Detect which cell encompasses the target text, then output its (X, Y) center coordinate. 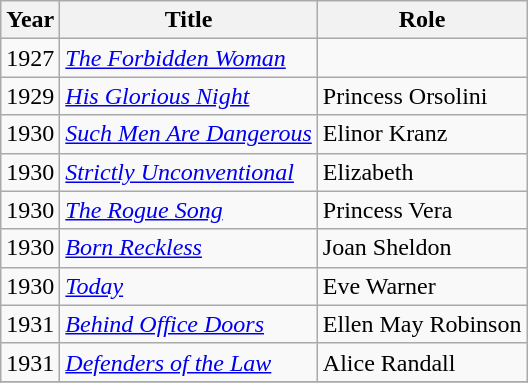
His Glorious Night (188, 96)
Alice Randall (422, 362)
Today (188, 286)
Such Men Are Dangerous (188, 134)
Defenders of the Law (188, 362)
1927 (30, 58)
Strictly Unconventional (188, 172)
Ellen May Robinson (422, 324)
Born Reckless (188, 248)
Eve Warner (422, 286)
1929 (30, 96)
Behind Office Doors (188, 324)
Princess Vera (422, 210)
Princess Orsolini (422, 96)
Title (188, 20)
The Rogue Song (188, 210)
The Forbidden Woman (188, 58)
Elinor Kranz (422, 134)
Year (30, 20)
Joan Sheldon (422, 248)
Elizabeth (422, 172)
Role (422, 20)
